Determine the (x, y) coordinate at the center of the cell enclosing the given text.  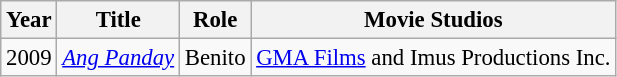
Year (29, 20)
Ang Panday (118, 58)
Role (214, 20)
Title (118, 20)
Movie Studios (434, 20)
Benito (214, 58)
GMA Films and Imus Productions Inc. (434, 58)
2009 (29, 58)
